Find where the given text appears and provide that cell's center as [X, Y] coordinate. 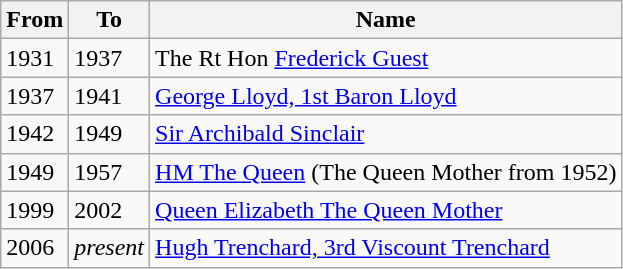
Queen Elizabeth The Queen Mother [386, 210]
The Rt Hon Frederick Guest [386, 58]
1941 [110, 96]
George Lloyd, 1st Baron Lloyd [386, 96]
To [110, 20]
2006 [35, 248]
Sir Archibald Sinclair [386, 134]
1931 [35, 58]
1957 [110, 172]
From [35, 20]
Name [386, 20]
Hugh Trenchard, 3rd Viscount Trenchard [386, 248]
HM The Queen (The Queen Mother from 1952) [386, 172]
1942 [35, 134]
2002 [110, 210]
1999 [35, 210]
present [110, 248]
